Find where the given text appears and provide that cell's center as [X, Y] coordinate. 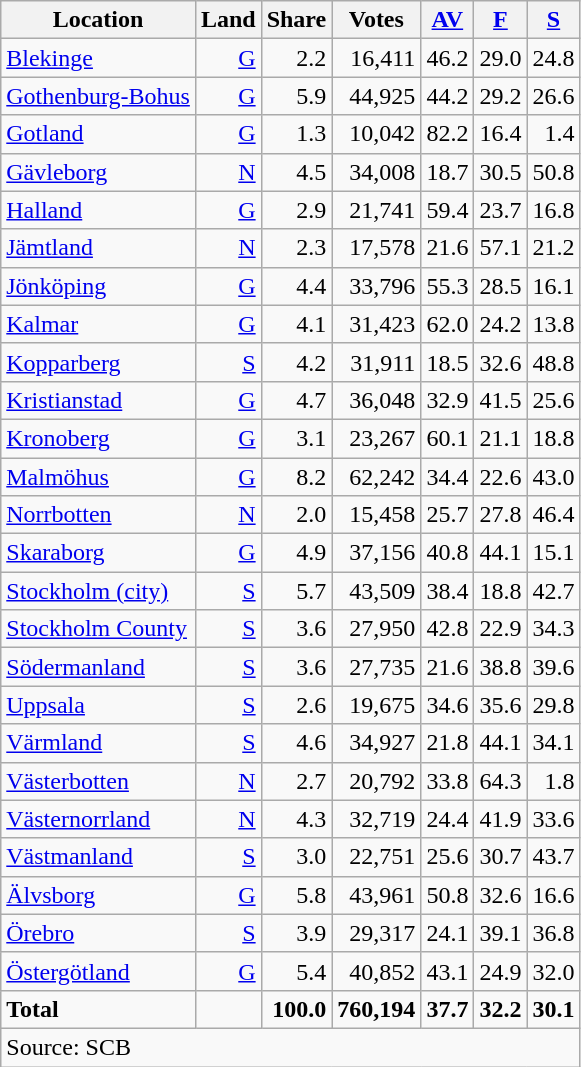
4.2 [296, 362]
34,008 [376, 172]
5.7 [296, 591]
34.4 [448, 477]
19,675 [376, 705]
15,458 [376, 515]
41.9 [500, 819]
Västerbotten [98, 781]
36.8 [554, 933]
34.1 [554, 743]
Location [98, 20]
Värmland [98, 743]
32,719 [376, 819]
Halland [98, 210]
27,950 [376, 629]
1.4 [554, 134]
Gothenburg-Bohus [98, 96]
62.0 [448, 324]
2.9 [296, 210]
2.3 [296, 248]
43,509 [376, 591]
16.4 [500, 134]
22.9 [500, 629]
44.2 [448, 96]
64.3 [500, 781]
25.7 [448, 515]
8.2 [296, 477]
31,911 [376, 362]
32.9 [448, 400]
18.5 [448, 362]
37,156 [376, 553]
Kalmar [98, 324]
Gotland [98, 134]
1.8 [554, 781]
13.8 [554, 324]
39.6 [554, 667]
27,735 [376, 667]
40,852 [376, 971]
10,042 [376, 134]
34.3 [554, 629]
38.8 [500, 667]
Västernorrland [98, 819]
18.7 [448, 172]
48.8 [554, 362]
21.2 [554, 248]
760,194 [376, 1009]
36,048 [376, 400]
57.1 [500, 248]
1.3 [296, 134]
Stockholm (city) [98, 591]
2.7 [296, 781]
AV [448, 20]
4.4 [296, 286]
29.0 [500, 58]
4.5 [296, 172]
21.8 [448, 743]
22.6 [500, 477]
5.9 [296, 96]
Jämtland [98, 248]
30.7 [500, 857]
82.2 [448, 134]
Stockholm County [98, 629]
100.0 [296, 1009]
15.1 [554, 553]
16,411 [376, 58]
40.8 [448, 553]
24.1 [448, 933]
34.6 [448, 705]
30.5 [500, 172]
24.9 [500, 971]
Älvsborg [98, 895]
21,741 [376, 210]
28.5 [500, 286]
43,961 [376, 895]
29,317 [376, 933]
Malmöhus [98, 477]
21.1 [500, 438]
60.1 [448, 438]
46.4 [554, 515]
Gävleborg [98, 172]
Votes [376, 20]
5.4 [296, 971]
24.8 [554, 58]
Kopparberg [98, 362]
Kristianstad [98, 400]
37.7 [448, 1009]
4.7 [296, 400]
29.2 [500, 96]
16.8 [554, 210]
2.2 [296, 58]
22,751 [376, 857]
Västmanland [98, 857]
Skaraborg [98, 553]
43.1 [448, 971]
3.1 [296, 438]
Örebro [98, 933]
42.7 [554, 591]
Total [98, 1009]
16.6 [554, 895]
26.6 [554, 96]
Norrbotten [98, 515]
Land [228, 20]
Source: SCB [290, 1047]
23,267 [376, 438]
62,242 [376, 477]
41.5 [500, 400]
24.2 [500, 324]
23.7 [500, 210]
20,792 [376, 781]
Södermanland [98, 667]
39.1 [500, 933]
4.6 [296, 743]
33.8 [448, 781]
4.3 [296, 819]
43.7 [554, 857]
29.8 [554, 705]
59.4 [448, 210]
17,578 [376, 248]
Uppsala [98, 705]
35.6 [500, 705]
32.2 [500, 1009]
3.9 [296, 933]
43.0 [554, 477]
Jönköping [98, 286]
55.3 [448, 286]
33,796 [376, 286]
46.2 [448, 58]
38.4 [448, 591]
4.1 [296, 324]
44,925 [376, 96]
27.8 [500, 515]
Kronoberg [98, 438]
30.1 [554, 1009]
33.6 [554, 819]
32.0 [554, 971]
Blekinge [98, 58]
24.4 [448, 819]
42.8 [448, 629]
Share [296, 20]
31,423 [376, 324]
4.9 [296, 553]
2.0 [296, 515]
16.1 [554, 286]
5.8 [296, 895]
F [500, 20]
2.6 [296, 705]
34,927 [376, 743]
Östergötland [98, 971]
3.0 [296, 857]
